From the cell containing the given text, extract its center point as (x, y) coordinate. 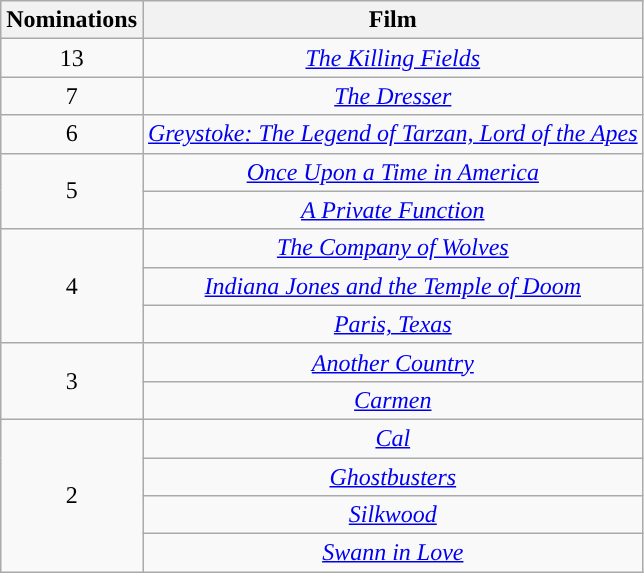
3 (72, 381)
Carmen (392, 400)
Film (392, 20)
The Dresser (392, 96)
Silkwood (392, 515)
7 (72, 96)
Paris, Texas (392, 324)
Nominations (72, 20)
Another Country (392, 362)
Swann in Love (392, 553)
6 (72, 134)
Once Upon a Time in America (392, 172)
Ghostbusters (392, 477)
13 (72, 58)
The Company of Wolves (392, 248)
2 (72, 495)
Greystoke: The Legend of Tarzan, Lord of the Apes (392, 134)
5 (72, 191)
Cal (392, 438)
4 (72, 286)
A Private Function (392, 210)
The Killing Fields (392, 58)
Indiana Jones and the Temple of Doom (392, 286)
